Provide the [X, Y] coordinate of the cell's center where the given text is located.  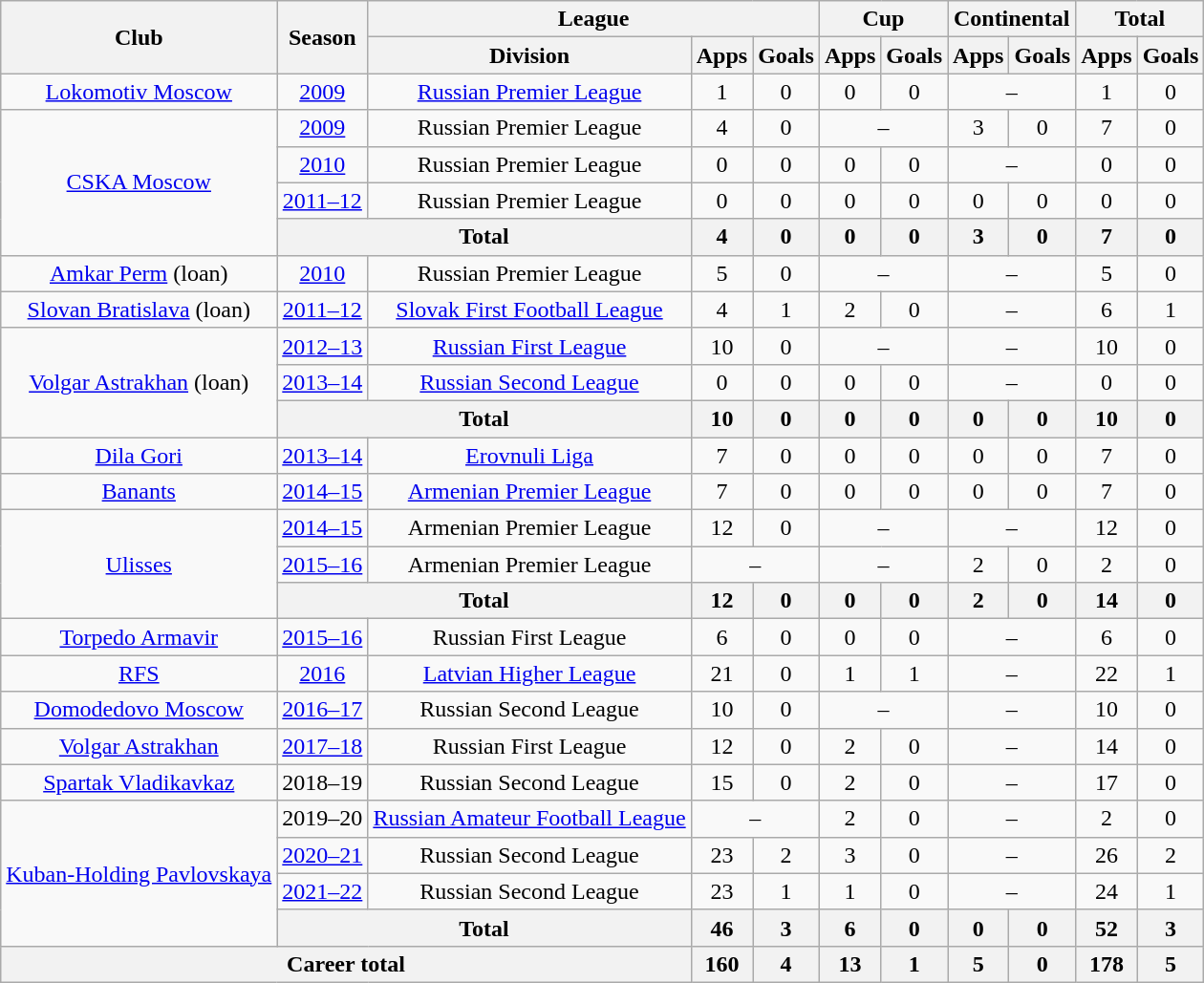
22 [1107, 673]
46 [721, 928]
Banants [140, 492]
Torpedo Armavir [140, 637]
Division [529, 55]
Erovnuli Liga [529, 456]
178 [1107, 964]
Slovak First Football League [529, 310]
2016 [323, 673]
Kuban-Holding Pavlovskaya [140, 873]
2019–20 [323, 819]
Lokomotiv Moscow [140, 92]
Career total [346, 964]
Cup [883, 19]
League [594, 19]
Latvian Higher League [529, 673]
Season [323, 37]
Amkar Perm (loan) [140, 273]
Ulisses [140, 565]
2017–18 [323, 746]
2020–21 [323, 855]
2018–19 [323, 782]
Dila Gori [140, 456]
15 [721, 782]
Club [140, 37]
2012–13 [323, 346]
13 [849, 964]
Spartak Vladikavkaz [140, 782]
2021–22 [323, 891]
52 [1107, 928]
Russian Amateur Football League [529, 819]
21 [721, 673]
Slovan Bratislava (loan) [140, 310]
17 [1107, 782]
Volgar Astrakhan (loan) [140, 382]
2016–17 [323, 710]
26 [1107, 855]
Volgar Astrakhan [140, 746]
Continental [1012, 19]
24 [1107, 891]
CSKA Moscow [140, 182]
RFS [140, 673]
160 [721, 964]
Domodedovo Moscow [140, 710]
